Detect which cell encompasses the target text, then output its (x, y) center coordinate. 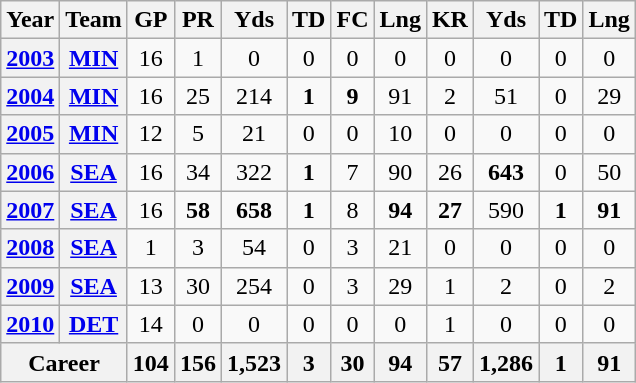
156 (198, 362)
2007 (30, 210)
590 (506, 210)
9 (352, 96)
1,286 (506, 362)
KR (450, 20)
12 (150, 134)
643 (506, 172)
PR (198, 20)
13 (150, 286)
DET (94, 324)
2008 (30, 248)
2003 (30, 58)
322 (254, 172)
25 (198, 96)
5 (198, 134)
Year (30, 20)
Career (64, 362)
2006 (30, 172)
GP (150, 20)
Team (94, 20)
34 (198, 172)
2010 (30, 324)
214 (254, 96)
26 (450, 172)
58 (198, 210)
10 (400, 134)
2005 (30, 134)
51 (506, 96)
FC (352, 20)
1,523 (254, 362)
658 (254, 210)
54 (254, 248)
90 (400, 172)
57 (450, 362)
50 (609, 172)
27 (450, 210)
8 (352, 210)
2004 (30, 96)
104 (150, 362)
14 (150, 324)
254 (254, 286)
2009 (30, 286)
7 (352, 172)
